Return (x, y) of the center of cell containing provided text 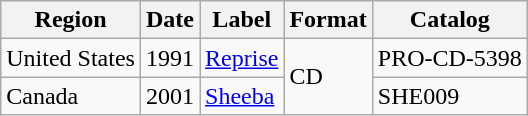
Reprise (242, 58)
United States (71, 58)
Format (328, 20)
Canada (71, 96)
Label (242, 20)
Region (71, 20)
Catalog (450, 20)
1991 (170, 58)
PRO-CD-5398 (450, 58)
Date (170, 20)
2001 (170, 96)
SHE009 (450, 96)
CD (328, 77)
Sheeba (242, 96)
